Scan for the cell matching the given text and deliver its [x, y] coordinate at center. 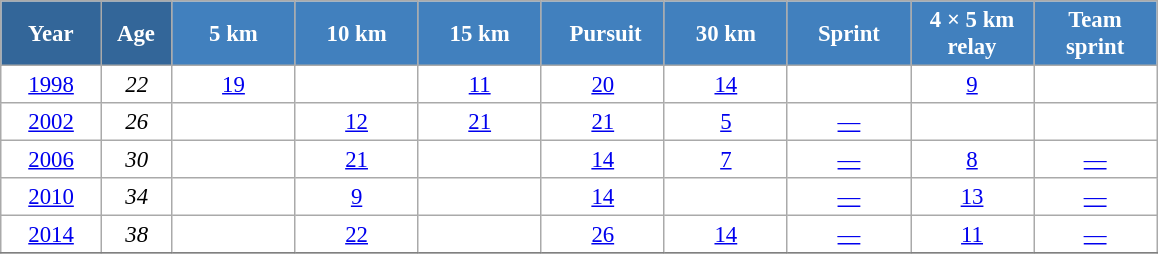
20 [602, 85]
8 [972, 160]
2006 [52, 160]
2014 [52, 235]
15 km [480, 34]
Year [52, 34]
Sprint [848, 34]
2002 [52, 122]
1998 [52, 85]
7 [726, 160]
Team sprint [1096, 34]
38 [136, 235]
19 [234, 85]
5 [726, 122]
13 [972, 197]
30 [136, 160]
Age [136, 34]
34 [136, 197]
Pursuit [602, 34]
30 km [726, 34]
10 km [356, 34]
12 [356, 122]
5 km [234, 34]
2010 [52, 197]
4 × 5 km relay [972, 34]
